Detect which cell encompasses the target text, then output its [X, Y] center coordinate. 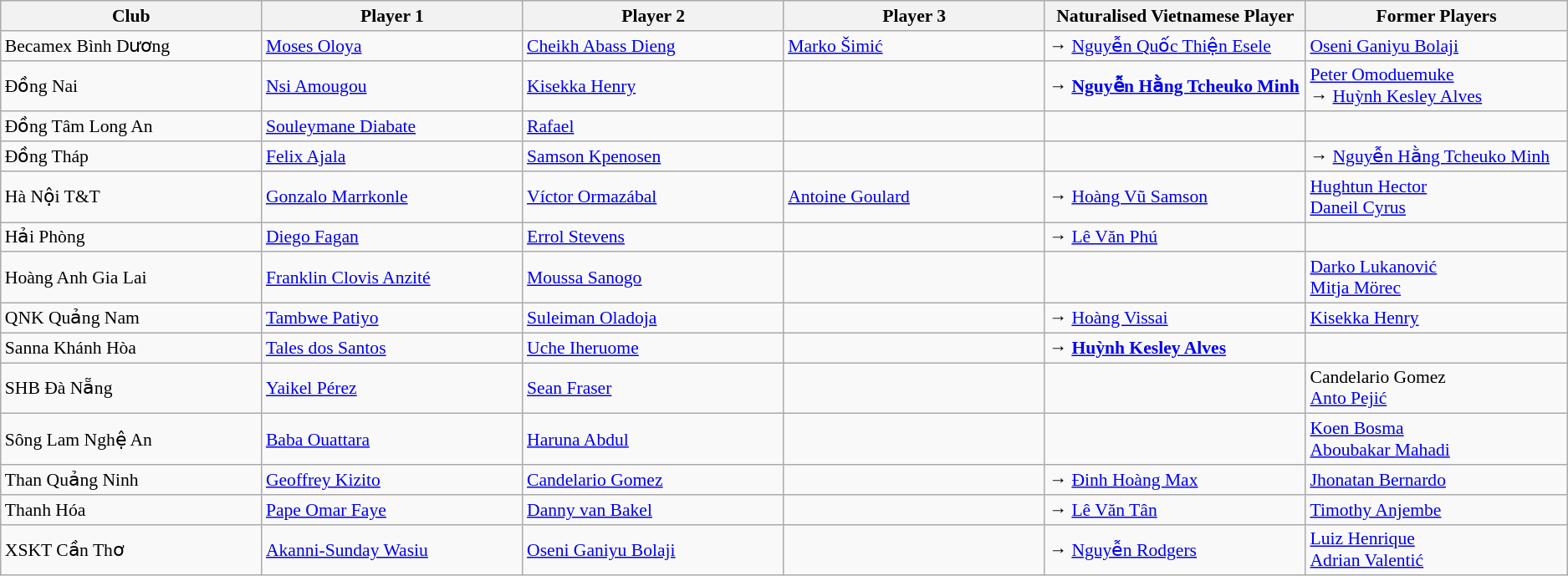
→ Lê Văn Tân [1175, 510]
Jhonatan Bernardo [1436, 480]
→ Lê Văn Phú [1175, 237]
Peter Omoduemuke→ Huỳnh Kesley Alves [1436, 85]
→ Nguyễn Quốc Thiện Esele [1175, 46]
Pape Omar Faye [392, 510]
Hà Nội T&T [131, 197]
Đồng Tháp [131, 156]
Candelario Gomez Anto Pejić [1436, 388]
Hughtun Hector Daneil Cyrus [1436, 197]
Franklin Clovis Anzité [392, 278]
Luiz Henrique Adrian Valentić [1436, 550]
Nsi Amougou [392, 85]
Than Quảng Ninh [131, 480]
Marko Šimić [914, 46]
Samson Kpenosen [653, 156]
QNK Quảng Nam [131, 319]
Timothy Anjembe [1436, 510]
Yaikel Pérez [392, 388]
XSKT Cần Thơ [131, 550]
Club [131, 16]
→ Nguyễn Rodgers [1175, 550]
Koen Bosma Aboubakar Mahadi [1436, 440]
Đồng Tâm Long An [131, 127]
Hoàng Anh Gia Lai [131, 278]
Cheikh Abass Dieng [653, 46]
Moussa Sanogo [653, 278]
Souleymane Diabate [392, 127]
Errol Stevens [653, 237]
Naturalised Vietnamese Player [1175, 16]
Darko Lukanović Mitja Mörec [1436, 278]
Player 3 [914, 16]
Player 1 [392, 16]
Baba Ouattara [392, 440]
Antoine Goulard [914, 197]
Hải Phòng [131, 237]
Haruna Abdul [653, 440]
Tambwe Patiyo [392, 319]
Player 2 [653, 16]
Sông Lam Nghệ An [131, 440]
Sanna Khánh Hòa [131, 348]
Víctor Ormazábal [653, 197]
Đồng Nai [131, 85]
Tales dos Santos [392, 348]
Former Players [1436, 16]
→ Hoàng Vũ Samson [1175, 197]
Sean Fraser [653, 388]
Uche Iheruome [653, 348]
Candelario Gomez [653, 480]
Rafael [653, 127]
Becamex Bình Dương [131, 46]
→ Đinh Hoàng Max [1175, 480]
Diego Fagan [392, 237]
Danny van Bakel [653, 510]
Geoffrey Kizito [392, 480]
Felix Ajala [392, 156]
Gonzalo Marrkonle [392, 197]
Moses Oloya [392, 46]
Thanh Hóa [131, 510]
SHB Đà Nẵng [131, 388]
→ Hoàng Vissai [1175, 319]
→ Huỳnh Kesley Alves [1175, 348]
Akanni-Sunday Wasiu [392, 550]
Suleiman Oladoja [653, 319]
